From the cell containing the given text, extract its center point as [x, y] coordinate. 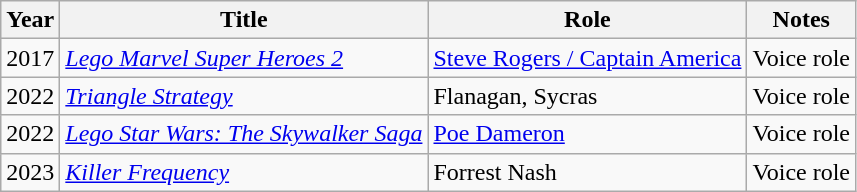
Lego Marvel Super Heroes 2 [244, 58]
Poe Dameron [588, 134]
Title [244, 20]
Lego Star Wars: The Skywalker Saga [244, 134]
Flanagan, Sycras [588, 96]
Killer Frequency [244, 172]
Role [588, 20]
Forrest Nash [588, 172]
Triangle Strategy [244, 96]
2023 [30, 172]
Notes [802, 20]
Year [30, 20]
Steve Rogers / Captain America [588, 58]
2017 [30, 58]
